Determine the (x, y) coordinate at the center of the cell enclosing the given text.  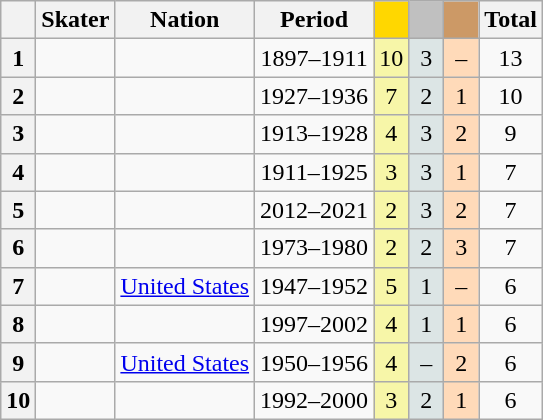
8 (18, 324)
1927–1936 (314, 96)
Nation (185, 20)
1913–1928 (314, 134)
Period (314, 20)
1950–1956 (314, 362)
1897–1911 (314, 58)
Skater (76, 20)
1997–2002 (314, 324)
2012–2021 (314, 210)
13 (511, 58)
1947–1952 (314, 286)
Total (511, 20)
1973–1980 (314, 248)
1992–2000 (314, 400)
1911–1925 (314, 172)
